Find where the given text appears and provide that cell's center as [x, y] coordinate. 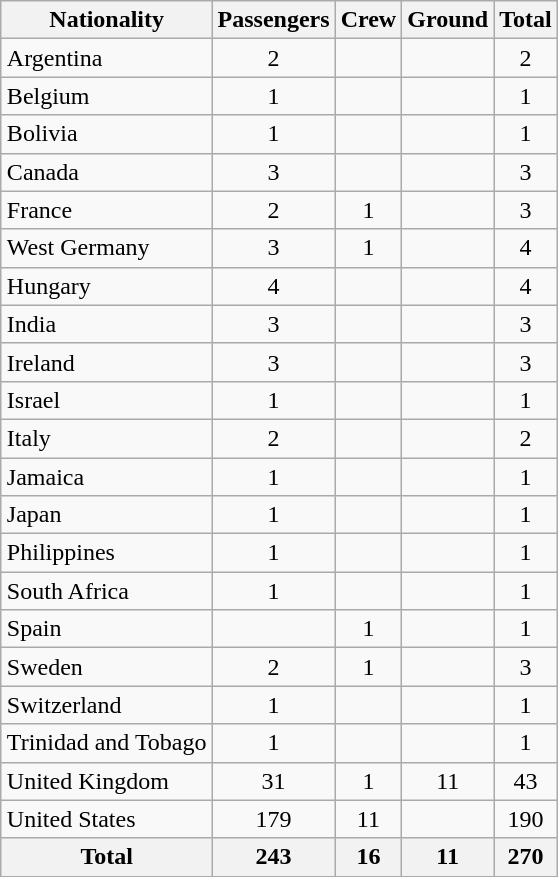
179 [274, 819]
Passengers [274, 20]
Ground [448, 20]
Trinidad and Tobago [106, 743]
Spain [106, 629]
India [106, 324]
Sweden [106, 667]
Switzerland [106, 705]
190 [526, 819]
West Germany [106, 248]
Philippines [106, 553]
Hungary [106, 286]
Israel [106, 400]
Japan [106, 515]
Crew [368, 20]
Jamaica [106, 477]
Belgium [106, 96]
270 [526, 857]
31 [274, 781]
United States [106, 819]
43 [526, 781]
16 [368, 857]
United Kingdom [106, 781]
France [106, 210]
Canada [106, 172]
Bolivia [106, 134]
243 [274, 857]
Ireland [106, 362]
Nationality [106, 20]
Argentina [106, 58]
Italy [106, 438]
South Africa [106, 591]
